Scan for the cell matching the given text and deliver its (x, y) coordinate at center. 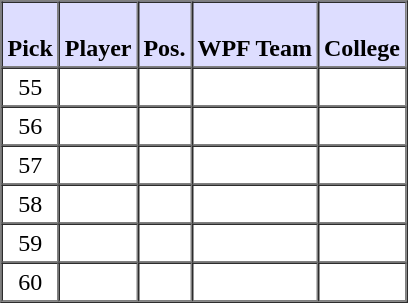
WPF Team (254, 35)
55 (30, 88)
Player (98, 35)
57 (30, 166)
60 (30, 282)
59 (30, 244)
56 (30, 126)
College (362, 35)
58 (30, 204)
Pos. (164, 35)
Pick (30, 35)
